Return (x, y) of the center of cell containing provided text 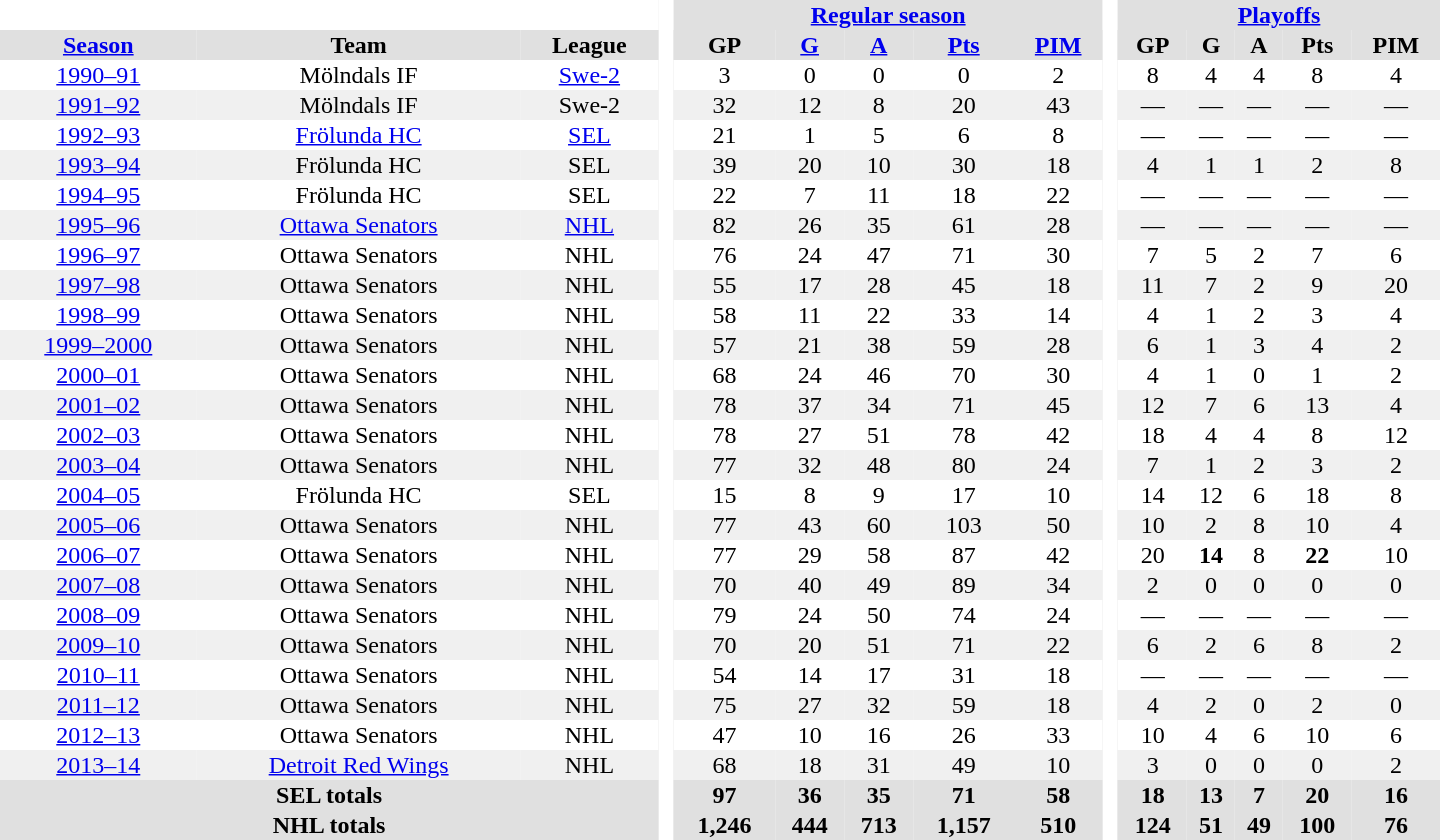
87 (964, 555)
2006–07 (98, 555)
2001–02 (98, 405)
1993–94 (98, 165)
1998–99 (98, 315)
Season (98, 45)
75 (724, 705)
29 (810, 555)
2007–08 (98, 585)
54 (724, 675)
61 (964, 225)
1990–91 (98, 75)
15 (724, 495)
1994–95 (98, 195)
1992–93 (98, 135)
SEL totals (329, 795)
2013–14 (98, 765)
444 (810, 825)
1,246 (724, 825)
48 (878, 465)
40 (810, 585)
Detroit Red Wings (359, 765)
103 (964, 525)
League (590, 45)
Playoffs (1279, 15)
Regular season (888, 15)
74 (964, 615)
97 (724, 795)
1,157 (964, 825)
2000–01 (98, 375)
124 (1152, 825)
Team (359, 45)
1995–96 (98, 225)
80 (964, 465)
36 (810, 795)
2009–10 (98, 645)
713 (878, 825)
37 (810, 405)
510 (1058, 825)
38 (878, 345)
2008–09 (98, 615)
79 (724, 615)
2004–05 (98, 495)
57 (724, 345)
NHL totals (329, 825)
89 (964, 585)
2011–12 (98, 705)
2003–04 (98, 465)
2010–11 (98, 675)
39 (724, 165)
1997–98 (98, 285)
1991–92 (98, 105)
100 (1318, 825)
2002–03 (98, 435)
1996–97 (98, 255)
82 (724, 225)
55 (724, 285)
46 (878, 375)
2005–06 (98, 525)
60 (878, 525)
2012–13 (98, 735)
1999–2000 (98, 345)
